For the text-containing cell, return its midpoint in [x, y] coordinate format. 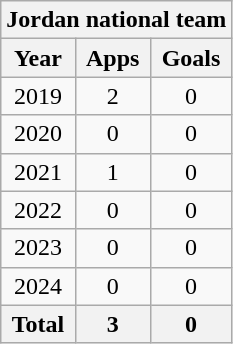
2019 [38, 96]
1 [112, 172]
2023 [38, 248]
Apps [112, 58]
Jordan national team [116, 20]
2024 [38, 286]
Goals [191, 58]
2022 [38, 210]
Year [38, 58]
2020 [38, 134]
2 [112, 96]
Total [38, 324]
2021 [38, 172]
3 [112, 324]
